Detect which cell encompasses the target text, then output its [X, Y] center coordinate. 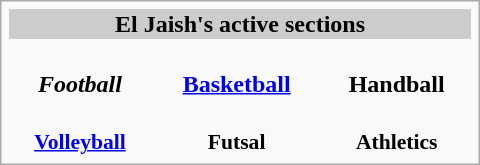
Volleyball [80, 129]
Handball [397, 70]
Futsal [237, 129]
El Jaish's active sections [240, 24]
Athletics [397, 129]
Basketball [237, 70]
Football [80, 70]
